Provide the [X, Y] coordinate of the cell's center where the given text is located.  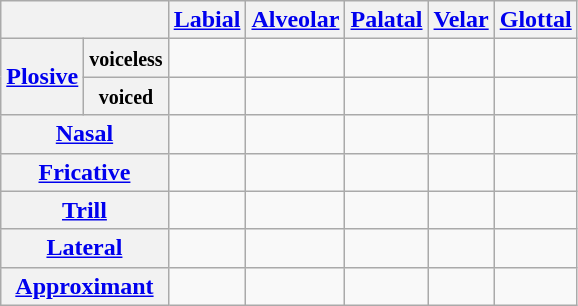
Approximant [84, 286]
Trill [84, 210]
Nasal [84, 134]
Glottal [536, 20]
Palatal [386, 20]
Lateral [84, 248]
Labial [207, 20]
Fricative [84, 172]
voiced [126, 96]
Alveolar [296, 20]
Velar [461, 20]
Plosive [42, 77]
voiceless [126, 58]
